Scan for the cell matching the given text and deliver its (X, Y) coordinate at center. 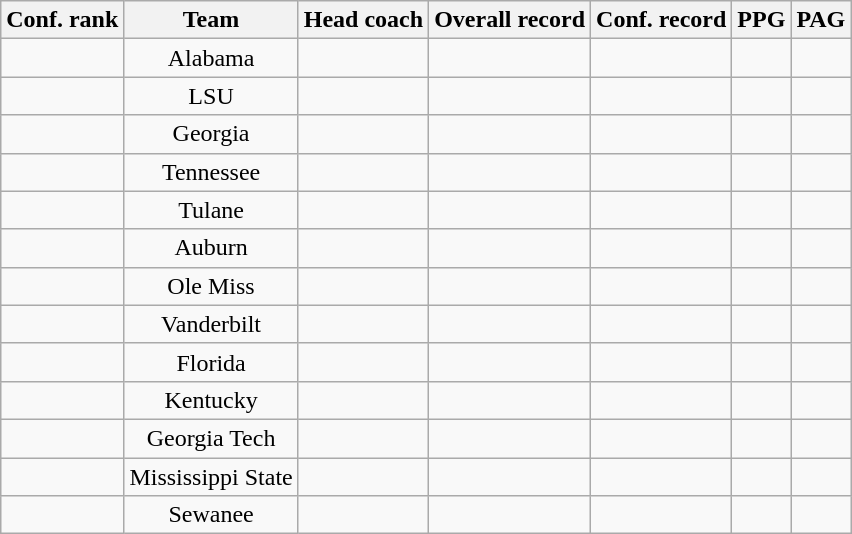
Sewanee (211, 515)
Georgia (211, 134)
Head coach (363, 20)
Tennessee (211, 172)
Tulane (211, 210)
Vanderbilt (211, 324)
Georgia Tech (211, 438)
Conf. record (662, 20)
Ole Miss (211, 286)
Overall record (510, 20)
Florida (211, 362)
Team (211, 20)
LSU (211, 96)
PPG (762, 20)
PAG (821, 20)
Mississippi State (211, 477)
Conf. rank (62, 20)
Auburn (211, 248)
Alabama (211, 58)
Kentucky (211, 400)
